Provide the (X, Y) coordinate of the cell's center where the given text is located.  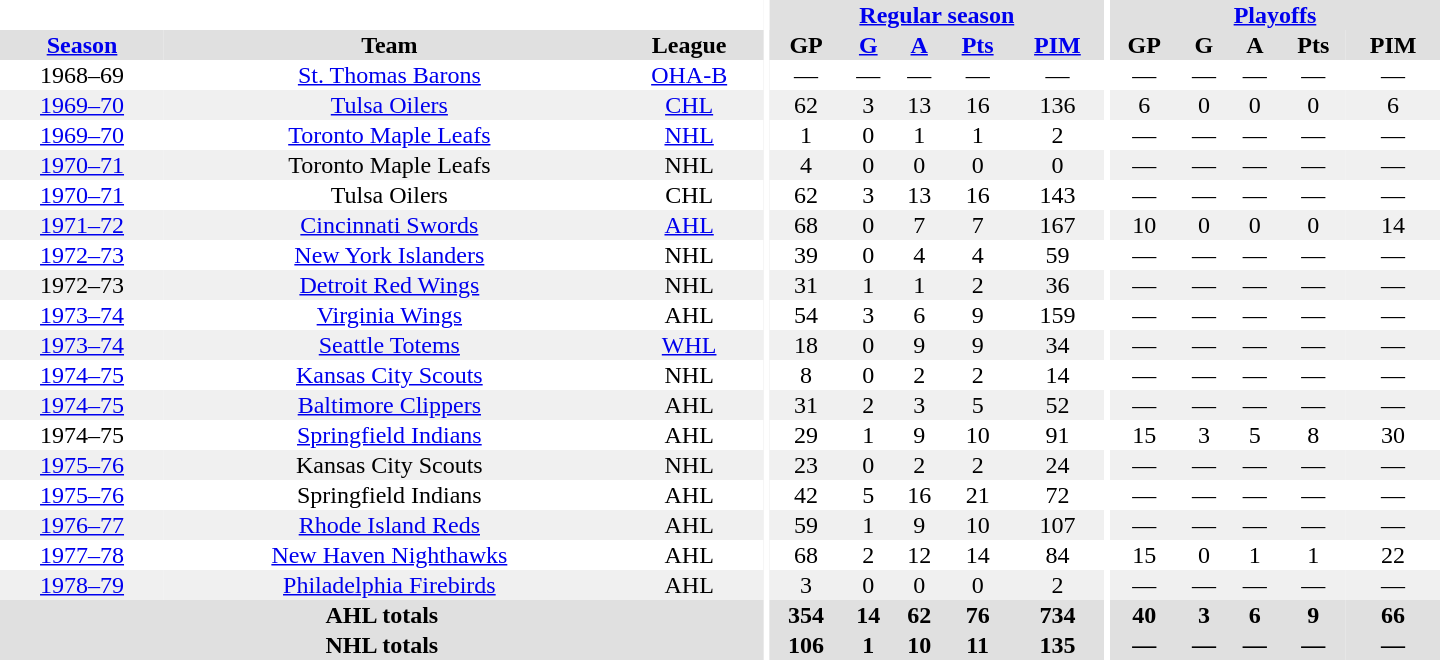
NHL totals (382, 645)
New York Islanders (390, 255)
22 (1393, 555)
66 (1393, 615)
AHL totals (382, 615)
84 (1058, 555)
107 (1058, 525)
Season (82, 45)
WHL (690, 345)
143 (1058, 195)
39 (806, 255)
40 (1144, 615)
Philadelphia Firebirds (390, 585)
1978–79 (82, 585)
52 (1058, 405)
Virginia Wings (390, 315)
11 (978, 645)
New Haven Nighthawks (390, 555)
136 (1058, 105)
Regular season (936, 15)
1977–78 (82, 555)
734 (1058, 615)
72 (1058, 495)
21 (978, 495)
42 (806, 495)
Baltimore Clippers (390, 405)
Playoffs (1275, 15)
12 (920, 555)
54 (806, 315)
1968–69 (82, 75)
OHA-B (690, 75)
34 (1058, 345)
Seattle Totems (390, 345)
29 (806, 435)
23 (806, 465)
167 (1058, 225)
Rhode Island Reds (390, 525)
Detroit Red Wings (390, 285)
91 (1058, 435)
159 (1058, 315)
106 (806, 645)
1976–77 (82, 525)
24 (1058, 465)
76 (978, 615)
Cincinnati Swords (390, 225)
30 (1393, 435)
Team (390, 45)
1971–72 (82, 225)
36 (1058, 285)
St. Thomas Barons (390, 75)
18 (806, 345)
135 (1058, 645)
354 (806, 615)
League (690, 45)
